Search for the cell housing the specified text and yield its (X, Y) center coordinate. 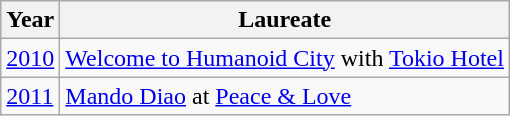
Welcome to Humanoid City with Tokio Hotel (285, 58)
2010 (30, 58)
Year (30, 20)
Laureate (285, 20)
2011 (30, 96)
Mando Diao at Peace & Love (285, 96)
